Capture the cell that displays the provided text and extract its (X, Y) central coordinate. 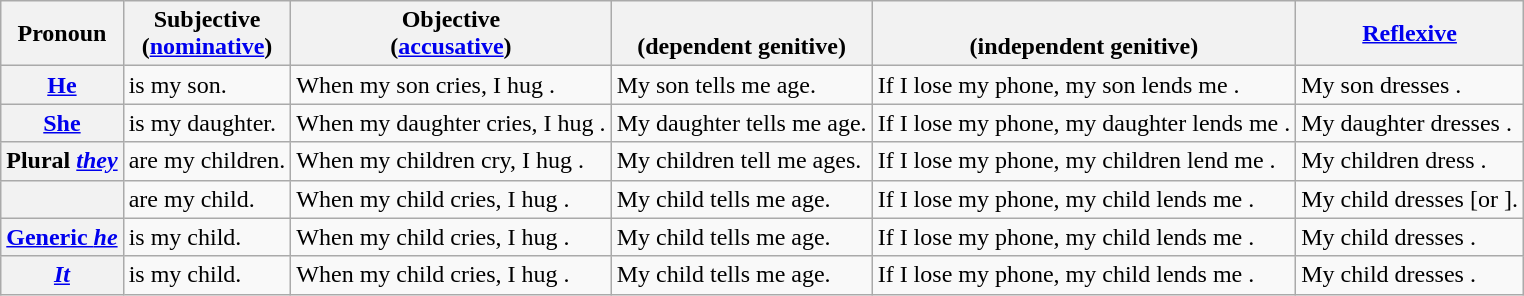
When my daughter cries, I hug . (451, 123)
My son tells me age. (742, 85)
He (62, 85)
My son dresses . (1410, 85)
It (62, 275)
are my child. (207, 199)
She (62, 123)
Objective(accusative) (451, 34)
My daughter tells me age. (742, 123)
My child dresses [or ]. (1410, 199)
My daughter dresses . (1410, 123)
When my son cries, I hug . (451, 85)
Plural they (62, 161)
My children dress . (1410, 161)
is my son. (207, 85)
If I lose my phone, my children lend me . (1084, 161)
Pronoun (62, 34)
My children tell me ages. (742, 161)
are my children. (207, 161)
is my daughter. (207, 123)
Subjective(nominative) (207, 34)
If I lose my phone, my daughter lends me . (1084, 123)
If I lose my phone, my son lends me . (1084, 85)
(dependent genitive) (742, 34)
Generic he (62, 237)
Reflexive (1410, 34)
(independent genitive) (1084, 34)
When my children cry, I hug . (451, 161)
